Capture the cell that displays the provided text and extract its (x, y) central coordinate. 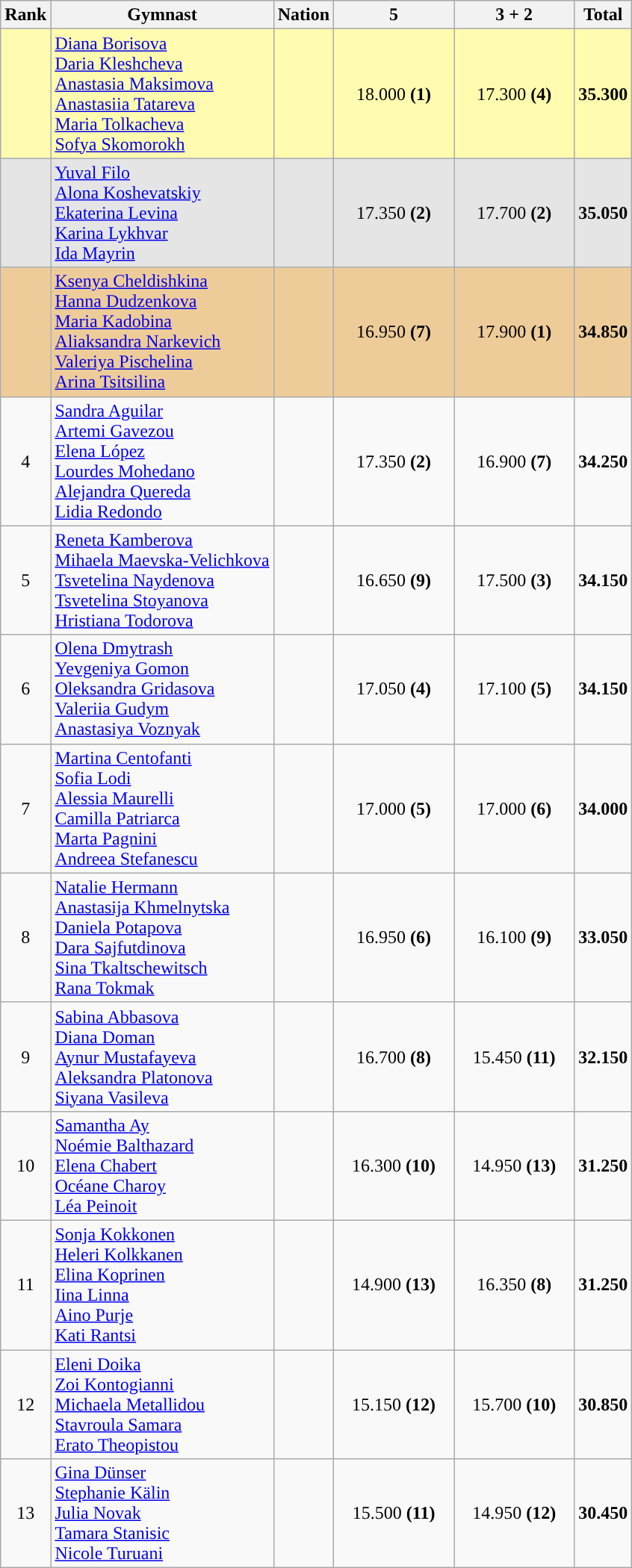
14.950 (12) (514, 1513)
3 + 2 (514, 15)
7 (25, 808)
16.900 (7) (514, 461)
16.950 (7) (394, 332)
Natalie Hermann Anastasija KhmelnytskaDaniela PotapovaDara SajfutdinovaSina Tkaltschewitsch Rana Tokmak (162, 938)
Diana Borisova Daria Kleshcheva Anastasia MaksimovaAnastasiia TatarevaMaria TolkachevaSofya Skomorokh (162, 94)
16.350 (8) (514, 1284)
17.000 (5) (394, 808)
Eleni DoikaZoi KontogianniMichaela MetallidouStavroula SamaraErato Theopistou (162, 1404)
30.850 (604, 1404)
12 (25, 1404)
16.100 (9) (514, 938)
16.650 (9) (394, 580)
35.300 (604, 94)
Gymnast (162, 15)
18.000 (1) (394, 94)
11 (25, 1284)
Yuval FiloAlona KoshevatskiyEkaterina LevinaKarina LykhvarIda Mayrin (162, 213)
17.500 (3) (514, 580)
34.850 (604, 332)
17.050 (4) (394, 689)
Olena DmytrashYevgeniya GomonOleksandra GridasovaValeriia GudymAnastasiya Voznyak (162, 689)
6 (25, 689)
16.700 (8) (394, 1057)
10 (25, 1166)
Sonja KokkonenHeleri Kolkkanen Elina KoprinenIina LinnaAino PurjeKati Rantsi (162, 1284)
15.500 (11) (394, 1513)
17.000 (6) (514, 808)
17.300 (4) (514, 94)
Martina Centofanti Sofia LodiAlessia MaurelliCamilla PatriarcaMarta PagniniAndreea Stefanescu (162, 808)
Samantha AyNoémie BalthazardElena ChabertOcéane CharoyLéa Peinoit (162, 1166)
17.900 (1) (514, 332)
13 (25, 1513)
14.950 (13) (514, 1166)
Rank (25, 15)
15.700 (10) (514, 1404)
Sandra AguilarArtemi GavezouElena López Lourdes MohedanoAlejandra QueredaLidia Redondo (162, 461)
4 (25, 461)
15.450 (11) (514, 1057)
9 (25, 1057)
34.000 (604, 808)
8 (25, 938)
Nation (303, 15)
16.300 (10) (394, 1166)
Gina DünserStephanie KälinJulia NovakTamara StanisicNicole Turuani (162, 1513)
33.050 (604, 938)
Ksenya Cheldishkina Hanna DudzenkovaMaria KadobinaAliaksandra Narkevich Valeriya PischelinaArina Tsitsilina (162, 332)
17.700 (2) (514, 213)
Total (604, 15)
17.100 (5) (514, 689)
34.250 (604, 461)
Sabina AbbasovaDiana DomanAynur MustafayevaAleksandra PlatonovaSiyana Vasileva (162, 1057)
Reneta KamberovaMihaela Maevska-VelichkovaTsvetelina NaydenovaTsvetelina StoyanovaHristiana Todorova (162, 580)
32.150 (604, 1057)
14.900 (13) (394, 1284)
30.450 (604, 1513)
15.150 (12) (394, 1404)
35.050 (604, 213)
16.950 (6) (394, 938)
